Pinpoint the cell where the given text exists, returning its (X, Y) midpoint coordinate. 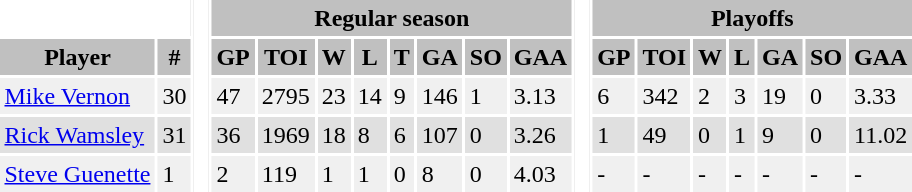
Mike Vernon (78, 96)
4.03 (540, 174)
Player (78, 57)
107 (440, 135)
3.33 (881, 96)
31 (174, 135)
Rick Wamsley (78, 135)
49 (664, 135)
3 (742, 96)
19 (780, 96)
146 (440, 96)
23 (334, 96)
T (402, 57)
2795 (286, 96)
11.02 (881, 135)
# (174, 57)
3.13 (540, 96)
Steve Guenette (78, 174)
Playoffs (752, 18)
18 (334, 135)
3.26 (540, 135)
47 (233, 96)
14 (370, 96)
30 (174, 96)
342 (664, 96)
36 (233, 135)
1969 (286, 135)
119 (286, 174)
Regular season (392, 18)
